For the text-containing cell, return its midpoint in [x, y] coordinate format. 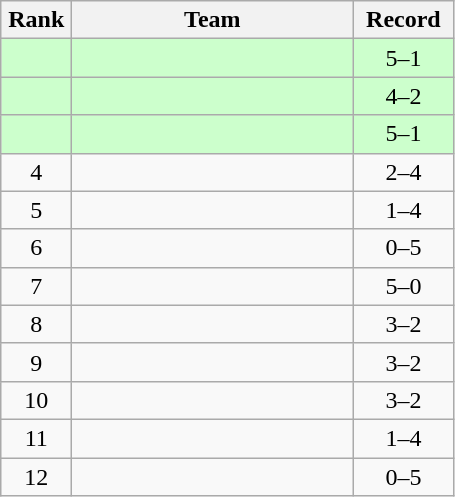
Record [404, 20]
10 [36, 400]
4–2 [404, 96]
8 [36, 324]
5 [36, 210]
5–0 [404, 286]
4 [36, 172]
6 [36, 248]
Rank [36, 20]
7 [36, 286]
2–4 [404, 172]
9 [36, 362]
Team [212, 20]
12 [36, 477]
11 [36, 438]
